Provide the [x, y] coordinate of the cell's center where the given text is located.  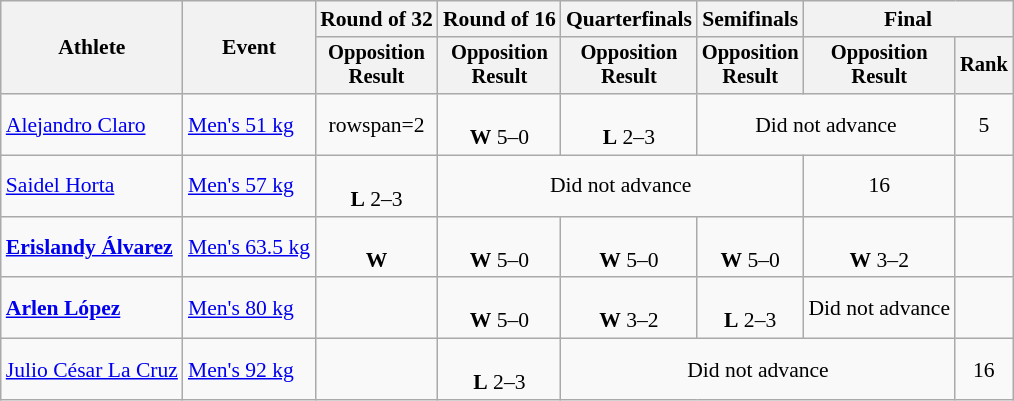
Julio César La Cruz [92, 370]
Round of 16 [500, 19]
Final [908, 19]
Men's 63.5 kg [249, 248]
Saidel Horta [92, 186]
Men's 92 kg [249, 370]
Alejandro Claro [92, 124]
Round of 32 [376, 19]
Men's 51 kg [249, 124]
Semifinals [750, 19]
Arlen López [92, 308]
Rank [984, 66]
W [376, 248]
Quarterfinals [629, 19]
Athlete [92, 48]
Erislandy Álvarez [92, 248]
Event [249, 48]
Men's 57 kg [249, 186]
5 [984, 124]
rowspan=2 [376, 124]
Men's 80 kg [249, 308]
